Find where the given text appears and provide that cell's center as (x, y) coordinate. 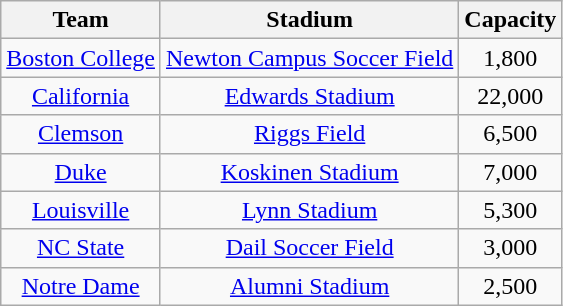
6,500 (510, 134)
NC State (81, 248)
3,000 (510, 248)
5,300 (510, 210)
Lynn Stadium (309, 210)
Stadium (309, 20)
Edwards Stadium (309, 96)
Koskinen Stadium (309, 172)
Alumni Stadium (309, 286)
Team (81, 20)
Riggs Field (309, 134)
Clemson (81, 134)
7,000 (510, 172)
1,800 (510, 58)
California (81, 96)
Louisville (81, 210)
22,000 (510, 96)
Notre Dame (81, 286)
2,500 (510, 286)
Dail Soccer Field (309, 248)
Duke (81, 172)
Newton Campus Soccer Field (309, 58)
Boston College (81, 58)
Capacity (510, 20)
